Search for the cell housing the specified text and yield its (x, y) center coordinate. 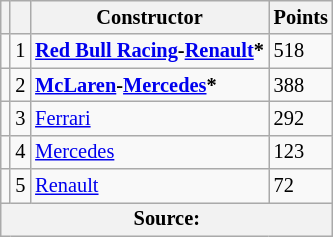
4 (20, 152)
Points (301, 17)
123 (301, 152)
388 (301, 85)
3 (20, 118)
Mercedes (150, 152)
Red Bull Racing-Renault* (150, 51)
518 (301, 51)
McLaren-Mercedes* (150, 85)
Constructor (150, 17)
Renault (150, 186)
72 (301, 186)
5 (20, 186)
Source: (167, 219)
1 (20, 51)
Ferrari (150, 118)
292 (301, 118)
2 (20, 85)
